Extract the (X, Y) coordinate from the center of the cell holding the provided text.  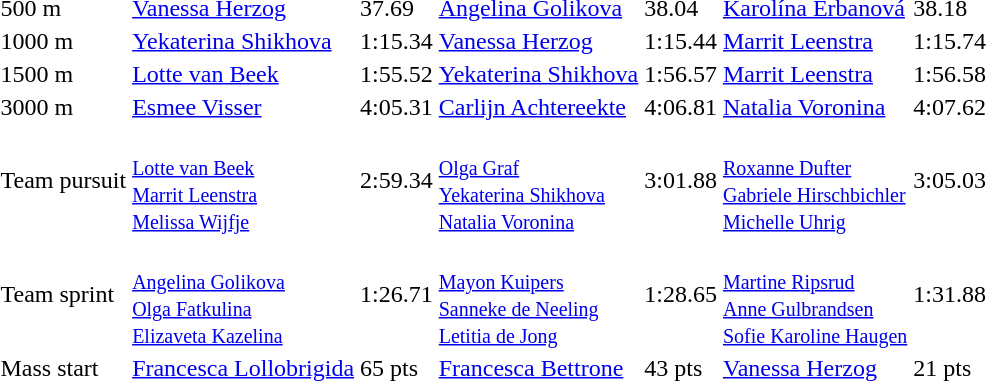
4:06.81 (681, 107)
Mayon KuipersSanneke de NeelingLetitia de Jong (538, 294)
Angelina GolikovaOlga FatkulinaElizaveta Kazelina (244, 294)
1:28.65 (681, 294)
Roxanne DufterGabriele HirschbichlerMichelle Uhrig (814, 180)
3:01.88 (681, 180)
4:05.31 (397, 107)
1:15.44 (681, 41)
Vanessa Herzog (538, 41)
Natalia Voronina (814, 107)
Martine RipsrudAnne GulbrandsenSofie Karoline Haugen (814, 294)
1:55.52 (397, 74)
Lotte van BeekMarrit LeenstraMelissa Wijfje (244, 180)
Olga GrafYekaterina ShikhovaNatalia Voronina (538, 180)
Lotte van Beek (244, 74)
1:56.57 (681, 74)
1:26.71 (397, 294)
Esmee Visser (244, 107)
2:59.34 (397, 180)
1:15.34 (397, 41)
Carlijn Achtereekte (538, 107)
